Scan for the cell matching the given text and deliver its [x, y] coordinate at center. 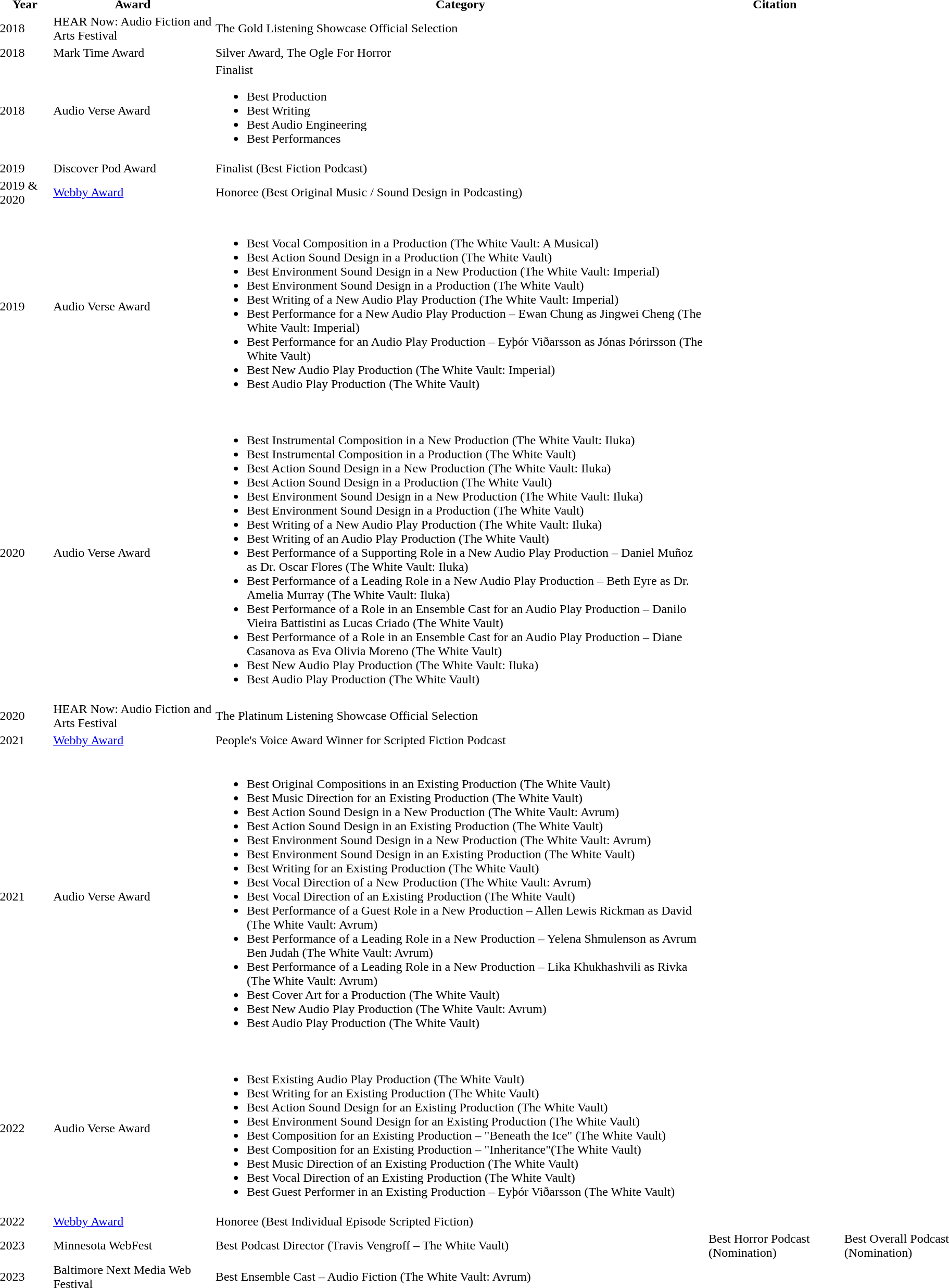
The Platinum Listening Showcase Official Selection [460, 716]
Honoree (Best Original Music / Sound Design in Podcasting) [460, 193]
Minnesota WebFest [133, 1246]
FinalistBest ProductionBest WritingBest Audio EngineeringBest Performances [460, 110]
People's Voice Award Winner for Scripted Fiction Podcast [460, 740]
Silver Award, The Ogle For Horror [460, 53]
Finalist (Best Fiction Podcast) [460, 168]
Best Podcast Director (Travis Vengroff – The White Vault) [460, 1246]
The Gold Listening Showcase Official Selection [460, 28]
Honoree (Best Individual Episode Scripted Fiction) [460, 1221]
Best Horror Podcast (Nomination) [775, 1246]
Discover Pod Award [133, 168]
Mark Time Award [133, 53]
